Output the (x, y) coordinate of the center of the cell containing the given text.  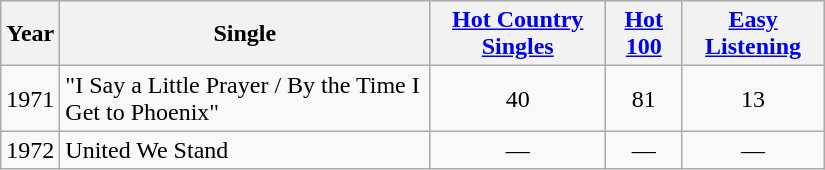
Hot Country Singles (518, 34)
Single (245, 34)
40 (518, 98)
United We Stand (245, 150)
Hot 100 (644, 34)
81 (644, 98)
13 (753, 98)
Year (30, 34)
"I Say a Little Prayer / By the Time I Get to Phoenix" (245, 98)
Easy Listening (753, 34)
1971 (30, 98)
1972 (30, 150)
